Scan for the cell matching the given text and deliver its (x, y) coordinate at center. 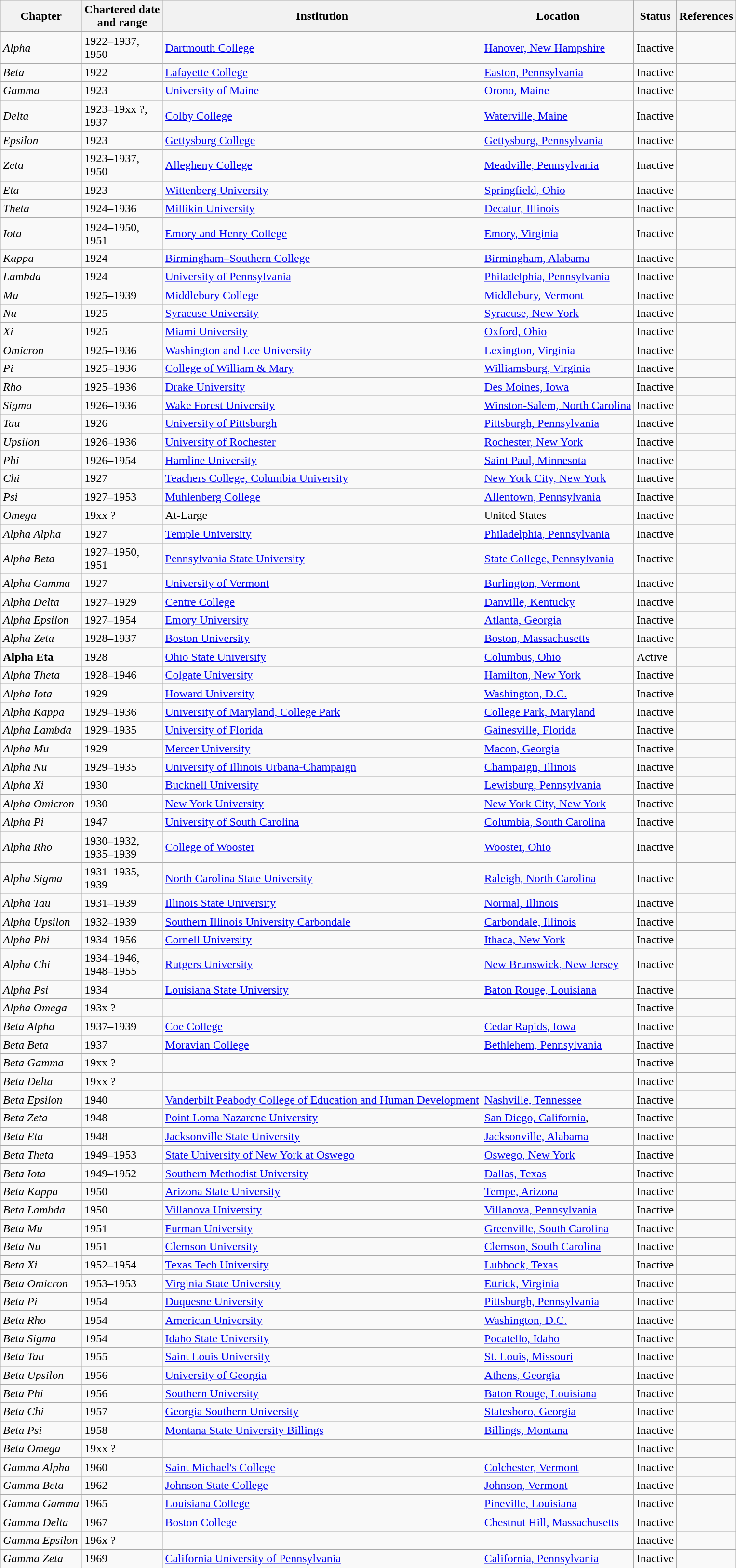
Gamma Zeta (41, 1559)
Clemson, South Carolina (558, 1247)
1934 (122, 990)
1937 (122, 1045)
Gettysburg College (322, 140)
Beta Iota (41, 1173)
College of William & Mary (322, 368)
1931–1939 (122, 903)
Lubbock, Texas (558, 1265)
1927–1929 (122, 601)
Chestnut Hill, Massachusetts (558, 1522)
Villanova University (322, 1210)
University of Florida (322, 730)
Syracuse, New York (558, 314)
Boston University (322, 639)
1932–1939 (122, 922)
1957 (122, 1412)
References (707, 16)
Decatur, Illinois (558, 208)
1934–1946,1948–1955 (122, 965)
Cornell University (322, 940)
1962 (122, 1485)
Status (655, 16)
Virginia State University (322, 1283)
New York University (322, 804)
University of Pennsylvania (322, 276)
Tempe, Arizona (558, 1191)
College Park, Maryland (558, 712)
Alpha Alpha (41, 533)
Boston College (322, 1522)
1924–1950,1951 (122, 233)
1922 (122, 72)
Dartmouth College (322, 47)
Alpha Sigma (41, 878)
Beta Omega (41, 1448)
California University of Pennsylvania (322, 1559)
Birmingham, Alabama (558, 258)
Rho (41, 387)
Jacksonville State University (322, 1136)
University of Vermont (322, 583)
Carbondale, Illinois (558, 922)
Alpha Zeta (41, 639)
1949–1953 (122, 1155)
Emory, Virginia (558, 233)
Meadville, Pennsylvania (558, 165)
Beta Phi (41, 1393)
Beta Epsilon (41, 1100)
Billings, Montana (558, 1430)
North Carolina State University (322, 878)
Alpha Lambda (41, 730)
Winston-Salem, North Carolina (558, 405)
1929–1936 (122, 712)
Sigma (41, 405)
1949–1952 (122, 1173)
Delta (41, 116)
Wooster, Ohio (558, 847)
Alpha Kappa (41, 712)
Georgia Southern University (322, 1412)
Johnson, Vermont (558, 1485)
Alpha Nu (41, 767)
1927–1954 (122, 620)
Mercer University (322, 749)
Syracuse University (322, 314)
1926–1954 (122, 460)
Alpha Gamma (41, 583)
Macon, Georgia (558, 749)
Gamma Gamma (41, 1503)
Mu (41, 295)
Beta Gamma (41, 1063)
Beta Kappa (41, 1191)
Omega (41, 515)
1931–1935,1939 (122, 878)
Greenville, South Carolina (558, 1228)
Allentown, Pennsylvania (558, 497)
Alpha Psi (41, 990)
Wittenberg University (322, 190)
State College, Pennsylvania (558, 559)
Alpha Upsilon (41, 922)
Beta Rho (41, 1320)
Beta Omicron (41, 1283)
University of Georgia (322, 1375)
Millikin University (322, 208)
Lafayette College (322, 72)
Alpha Pi (41, 822)
Beta Psi (41, 1430)
Montana State University Billings (322, 1430)
1953–1953 (122, 1283)
Beta Xi (41, 1265)
Johnson State College (322, 1485)
Ithaca, New York (558, 940)
Statesboro, Georgia (558, 1412)
Alpha Chi (41, 965)
1960 (122, 1467)
University of Rochester (322, 442)
1940 (122, 1100)
Beta Mu (41, 1228)
Hamilton, New York (558, 675)
Alpha Xi (41, 785)
New Brunswick, New Jersey (558, 965)
University of Pittsburgh (322, 423)
Rutgers University (322, 965)
Jacksonville, Alabama (558, 1136)
Alpha Beta (41, 559)
Upsilon (41, 442)
Coe College (322, 1026)
Saint Michael's College (322, 1467)
1925–1939 (122, 295)
1967 (122, 1522)
1930–1932,1935–1939 (122, 847)
1924–1936 (122, 208)
Alpha Eta (41, 657)
Cedar Rapids, Iowa (558, 1026)
Beta (41, 72)
Chartered dateand range (122, 16)
Omicron (41, 350)
Beta Lambda (41, 1210)
Dallas, Texas (558, 1173)
1927–1953 (122, 497)
Clemson University (322, 1247)
Middlebury, Vermont (558, 295)
Gettysburg, Pennsylvania (558, 140)
Active (655, 657)
Gamma (41, 91)
Des Moines, Iowa (558, 387)
Bethlehem, Pennsylvania (558, 1045)
Nu (41, 314)
Beta Upsilon (41, 1375)
Beta Alpha (41, 1026)
Bucknell University (322, 785)
Saint Louis University (322, 1357)
Arizona State University (322, 1191)
Allegheny College (322, 165)
Alpha Tau (41, 903)
Alpha Omega (41, 1008)
Pocatello, Idaho (558, 1338)
1955 (122, 1357)
Saint Paul, Minnesota (558, 460)
Gainesville, Florida (558, 730)
Emory University (322, 620)
Alpha Delta (41, 601)
Champaign, Illinois (558, 767)
Eta (41, 190)
Ohio State University (322, 657)
Pi (41, 368)
Chapter (41, 16)
1969 (122, 1559)
1928 (122, 657)
Idaho State University (322, 1338)
Louisiana College (322, 1503)
Gamma Beta (41, 1485)
Lexington, Virginia (558, 350)
Miami University (322, 332)
Gamma Epsilon (41, 1541)
Ettrick, Virginia (558, 1283)
Xi (41, 332)
Illinois State University (322, 903)
Louisiana State University (322, 990)
Oxford, Ohio (558, 332)
Phi (41, 460)
Kappa (41, 258)
Beta Sigma (41, 1338)
Atlanta, Georgia (558, 620)
1965 (122, 1503)
1947 (122, 822)
Columbia, South Carolina (558, 822)
Gamma Delta (41, 1522)
Temple University (322, 533)
University of South Carolina (322, 822)
Southern University (322, 1393)
Tau (41, 423)
Institution (322, 16)
Villanova, Pennsylvania (558, 1210)
Alpha Iota (41, 694)
Teachers College, Columbia University (322, 478)
Furman University (322, 1228)
1922–1937,1950 (122, 47)
Alpha Omicron (41, 804)
Oswego, New York (558, 1155)
Hamline University (322, 460)
Chi (41, 478)
Birmingham–Southern College (322, 258)
Boston, Massachusetts (558, 639)
Springfield, Ohio (558, 190)
Howard University (322, 694)
1926 (122, 423)
Alpha Epsilon (41, 620)
Epsilon (41, 140)
Southern Methodist University (322, 1173)
Williamsburg, Virginia (558, 368)
1923–19xx ?,1937 (122, 116)
United States (558, 515)
Texas Tech University (322, 1265)
193x ? (122, 1008)
Washington and Lee University (322, 350)
State University of New York at Oswego (322, 1155)
Location (558, 16)
Centre College (322, 601)
1923–1937,1950 (122, 165)
Beta Theta (41, 1155)
1937–1939 (122, 1026)
Beta Chi (41, 1412)
Wake Forest University (322, 405)
Hanover, New Hampshire (558, 47)
Gamma Alpha (41, 1467)
Alpha Mu (41, 749)
Beta Zeta (41, 1118)
Columbus, Ohio (558, 657)
Athens, Georgia (558, 1375)
Muhlenberg College (322, 497)
Beta Delta (41, 1081)
Alpha Rho (41, 847)
Waterville, Maine (558, 116)
Psi (41, 497)
1952–1954 (122, 1265)
Iota (41, 233)
Nashville, Tennessee (558, 1100)
Lambda (41, 276)
1927–1950,1951 (122, 559)
College of Wooster (322, 847)
1928–1946 (122, 675)
St. Louis, Missouri (558, 1357)
Alpha Phi (41, 940)
Beta Nu (41, 1247)
Theta (41, 208)
Orono, Maine (558, 91)
University of Illinois Urbana-Champaign (322, 767)
Southern Illinois University Carbondale (322, 922)
San Diego, California, (558, 1118)
Middlebury College (322, 295)
1928–1937 (122, 639)
Colgate University (322, 675)
Alpha (41, 47)
1958 (122, 1430)
University of Maine (322, 91)
Normal, Illinois (558, 903)
Raleigh, North Carolina (558, 878)
University of Maryland, College Park (322, 712)
Easton, Pennsylvania (558, 72)
At-Large (322, 515)
Danville, Kentucky (558, 601)
California, Pennsylvania (558, 1559)
Point Loma Nazarene University (322, 1118)
Duquesne University (322, 1302)
Rochester, New York (558, 442)
Beta Eta (41, 1136)
Zeta (41, 165)
1934–1956 (122, 940)
Lewisburg, Pennsylvania (558, 785)
Moravian College (322, 1045)
Beta Beta (41, 1045)
Alpha Theta (41, 675)
Burlington, Vermont (558, 583)
Drake University (322, 387)
Colby College (322, 116)
Beta Pi (41, 1302)
Emory and Henry College (322, 233)
Colchester, Vermont (558, 1467)
Beta Tau (41, 1357)
American University (322, 1320)
Pennsylvania State University (322, 559)
Pineville, Louisiana (558, 1503)
Vanderbilt Peabody College of Education and Human Development (322, 1100)
196x ? (122, 1541)
